Capture the cell that displays the provided text and extract its (x, y) central coordinate. 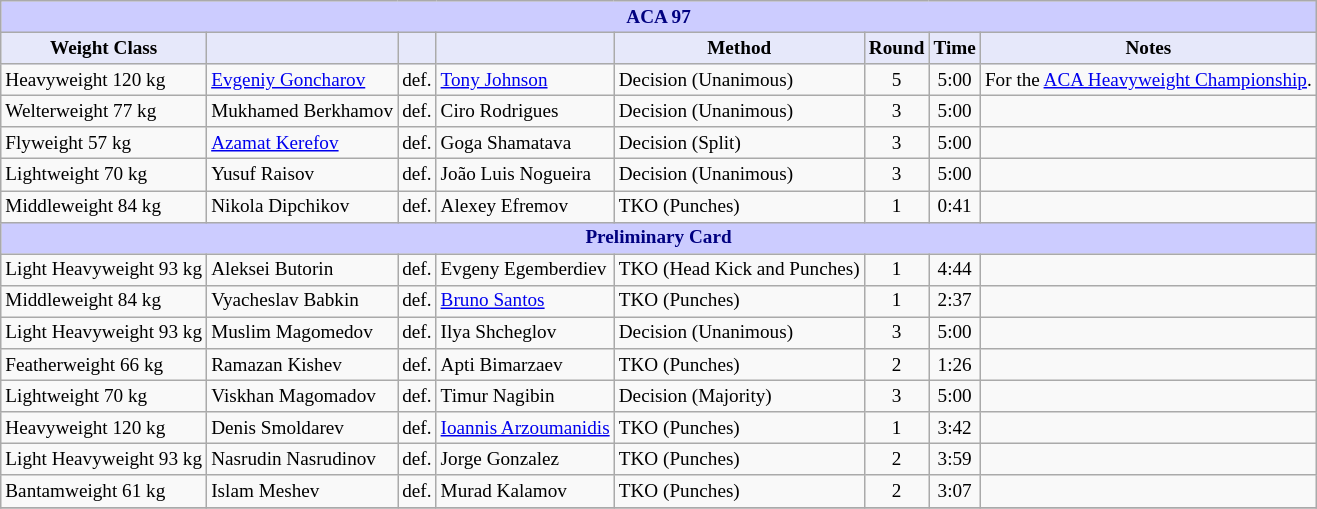
Ramazan Kishev (302, 365)
Bruno Santos (525, 301)
Mukhamed Berkhamov (302, 111)
Viskhan Magomadov (302, 396)
Jorge Gonzalez (525, 460)
Nasrudin Nasrudinov (302, 460)
2:37 (954, 301)
1:26 (954, 365)
Muslim Magomedov (302, 333)
TKO (Head Kick and Punches) (739, 270)
Preliminary Card (659, 238)
Islam Meshev (302, 491)
For the ACA Heavyweight Championship. (1148, 80)
ACA 97 (659, 17)
Yusuf Raisov (302, 175)
Timur Nagibin (525, 396)
Alexey Efremov (525, 206)
4:44 (954, 270)
Aleksei Butorin (302, 270)
Featherweight 66 kg (104, 365)
Weight Class (104, 48)
Murad Kalamov (525, 491)
Azamat Kerefov (302, 143)
Decision (Split) (739, 143)
Round (896, 48)
Vyacheslav Babkin (302, 301)
Ciro Rodrigues (525, 111)
Time (954, 48)
Ioannis Arzoumanidis (525, 428)
Evgeny Egemberdiev (525, 270)
Decision (Majority) (739, 396)
Goga Shamatava (525, 143)
3:42 (954, 428)
3:59 (954, 460)
Ilya Shcheglov (525, 333)
Method (739, 48)
Nikola Dipchikov (302, 206)
3:07 (954, 491)
Apti Bimarzaev (525, 365)
Bantamweight 61 kg (104, 491)
Denis Smoldarev (302, 428)
0:41 (954, 206)
João Luis Nogueira (525, 175)
Evgeniy Goncharov (302, 80)
Tony Johnson (525, 80)
Notes (1148, 48)
Welterweight 77 kg (104, 111)
Flyweight 57 kg (104, 143)
5 (896, 80)
